Detect which cell encompasses the target text, then output its [x, y] center coordinate. 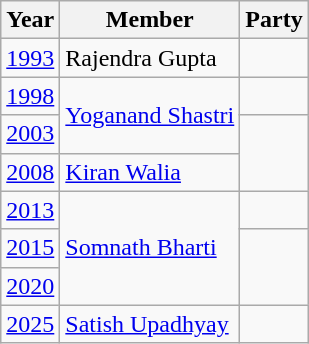
1993 [30, 58]
Yoganand Shastri [150, 115]
Member [150, 20]
1998 [30, 96]
2015 [30, 248]
2025 [30, 324]
Somnath Bharti [150, 248]
Kiran Walia [150, 172]
Party [274, 20]
2020 [30, 286]
Satish Upadhyay [150, 324]
Year [30, 20]
2008 [30, 172]
2013 [30, 210]
Rajendra Gupta [150, 58]
2003 [30, 134]
